Determine the [x, y] coordinate at the center of the cell enclosing the given text.  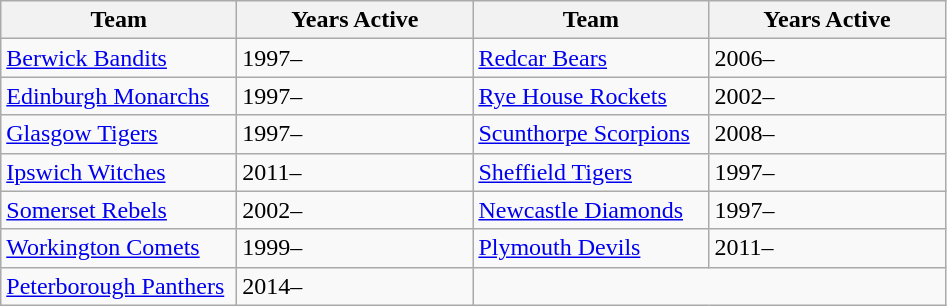
Somerset Rebels [119, 210]
Plymouth Devils [591, 248]
2008– [827, 134]
Redcar Bears [591, 58]
1999– [355, 248]
2014– [355, 286]
Sheffield Tigers [591, 172]
Workington Comets [119, 248]
Scunthorpe Scorpions [591, 134]
Newcastle Diamonds [591, 210]
2006– [827, 58]
Berwick Bandits [119, 58]
Peterborough Panthers [119, 286]
Glasgow Tigers [119, 134]
Ipswich Witches [119, 172]
Rye House Rockets [591, 96]
Edinburgh Monarchs [119, 96]
